Identify which cell holds the provided text, then report its [x, y] central coordinate. 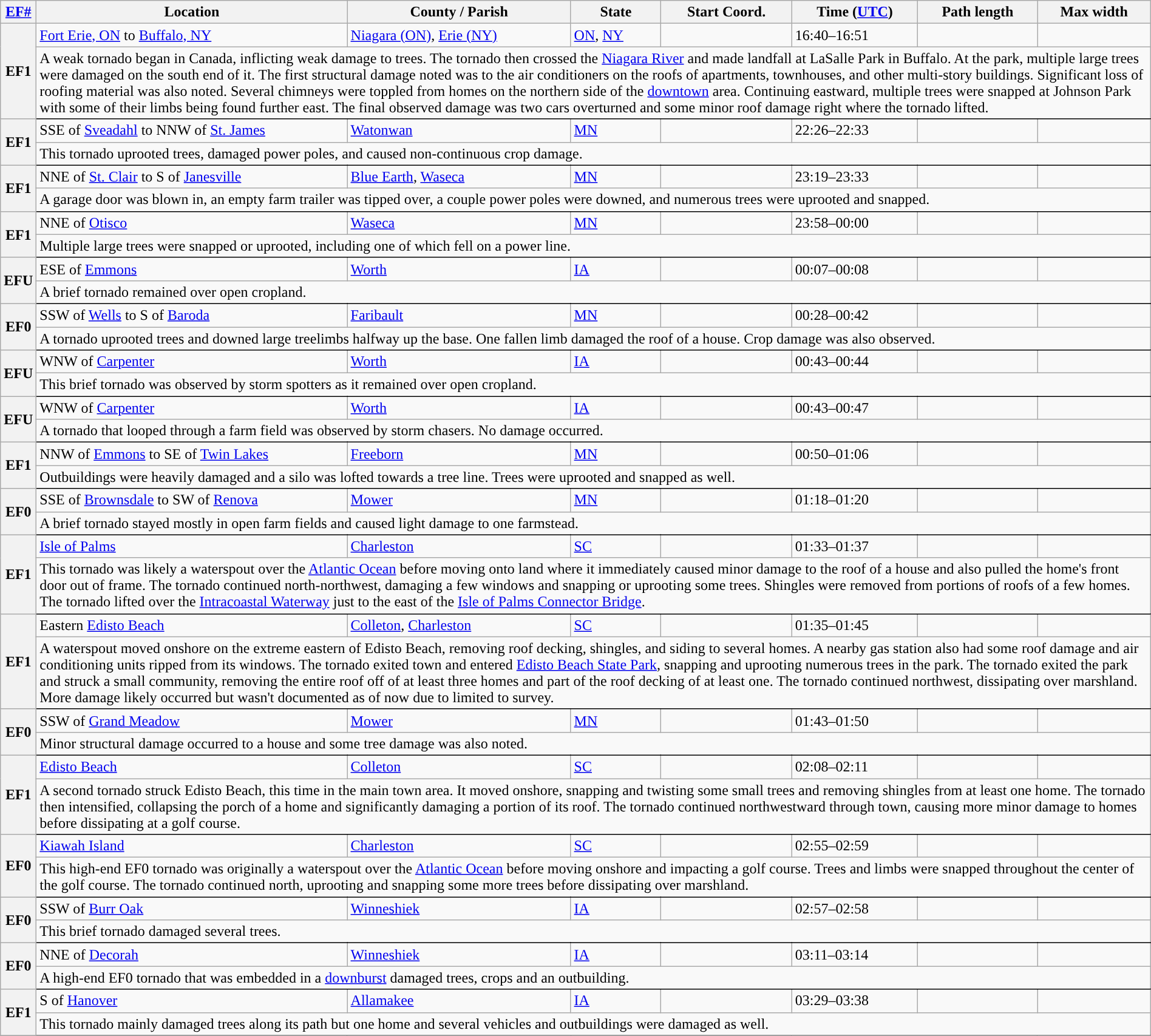
Allamakee [459, 1001]
02:57–02:58 [855, 909]
Path length [977, 12]
01:35–01:45 [855, 625]
NNE of St. Clair to S of Janesville [192, 177]
State [616, 12]
Niagara (ON), Erie (NY) [459, 35]
00:07–00:08 [855, 269]
This brief tornado damaged several trees. [594, 932]
County / Parish [459, 12]
Fort Erie, ON to Buffalo, NY [192, 35]
02:55–02:59 [855, 846]
SSW of Grand Meadow [192, 720]
01:33–01:37 [855, 546]
Kiawah Island [192, 846]
Minor structural damage occurred to a house and some tree damage was also noted. [594, 743]
Waseca [459, 223]
EF# [18, 12]
22:26–22:33 [855, 130]
Eastern Edisto Beach [192, 625]
Multiple large trees were snapped or uprooted, including one of which fell on a power line. [594, 246]
00:28–00:42 [855, 315]
01:43–01:50 [855, 720]
03:29–03:38 [855, 1001]
ON, NY [616, 35]
23:19–23:33 [855, 177]
Freeborn [459, 454]
Edisto Beach [192, 767]
16:40–16:51 [855, 35]
SSE of Brownsdale to SW of Renova [192, 500]
Isle of Palms [192, 546]
A brief tornado stayed mostly in open farm fields and caused light damage to one farmstead. [594, 523]
A tornado that looped through a farm field was observed by storm chasers. No damage occurred. [594, 431]
Start Coord. [726, 12]
A garage door was blown in, an empty farm trailer was tipped over, a couple power poles were downed, and numerous trees were uprooted and snapped. [594, 200]
S of Hanover [192, 1001]
This tornado uprooted trees, damaged power poles, and caused non-continuous crop damage. [594, 154]
00:50–01:06 [855, 454]
00:43–00:44 [855, 362]
This brief tornado was observed by storm spotters as it remained over open cropland. [594, 385]
Watonwan [459, 130]
01:18–01:20 [855, 500]
Blue Earth, Waseca [459, 177]
NNE of Otisco [192, 223]
NNW of Emmons to SE of Twin Lakes [192, 454]
ESE of Emmons [192, 269]
Location [192, 12]
Colleton, Charleston [459, 625]
Outbuildings were heavily damaged and a silo was lofted towards a tree line. Trees were uprooted and snapped as well. [594, 477]
SSE of Sveadahl to NNW of St. James [192, 130]
SSW of Wells to S of Baroda [192, 315]
SSW of Burr Oak [192, 909]
Max width [1094, 12]
03:11–03:14 [855, 955]
Faribault [459, 315]
A brief tornado remained over open cropland. [594, 292]
02:08–02:11 [855, 767]
00:43–00:47 [855, 408]
This tornado mainly damaged trees along its path but one home and several vehicles and outbuildings were damaged as well. [594, 1024]
23:58–00:00 [855, 223]
A high-end EF0 tornado that was embedded in a downburst damaged trees, crops and an outbuilding. [594, 978]
A tornado uprooted trees and downed large treelimbs halfway up the base. One fallen limb damaged the roof of a house. Crop damage was also observed. [594, 338]
Colleton [459, 767]
NNE of Decorah [192, 955]
Time (UTC) [855, 12]
